Extract the (X, Y) coordinate from the center of the cell holding the provided text.  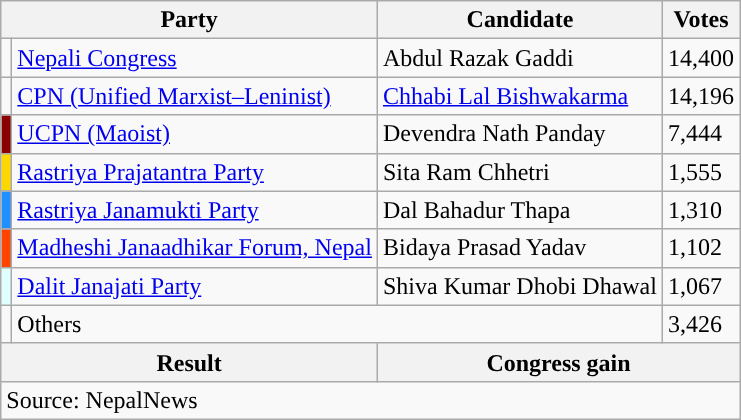
Dalit Janajati Party (195, 286)
Shiva Kumar Dhobi Dhawal (520, 286)
Candidate (520, 20)
CPN (Unified Marxist–Leninist) (195, 96)
Source: NepalNews (370, 400)
UCPN (Maoist) (195, 134)
Result (190, 362)
Devendra Nath Panday (520, 134)
14,400 (700, 58)
Sita Ram Chhetri (520, 172)
Votes (700, 20)
3,426 (700, 324)
1,102 (700, 248)
Rastriya Janamukti Party (195, 210)
1,310 (700, 210)
Abdul Razak Gaddi (520, 58)
14,196 (700, 96)
Dal Bahadur Thapa (520, 210)
1,067 (700, 286)
Congress gain (558, 362)
Chhabi Lal Bishwakarma (520, 96)
Madheshi Janaadhikar Forum, Nepal (195, 248)
Nepali Congress (195, 58)
7,444 (700, 134)
1,555 (700, 172)
Party (190, 20)
Rastriya Prajatantra Party (195, 172)
Bidaya Prasad Yadav (520, 248)
Others (338, 324)
